Find where the given text appears and provide that cell's center as [x, y] coordinate. 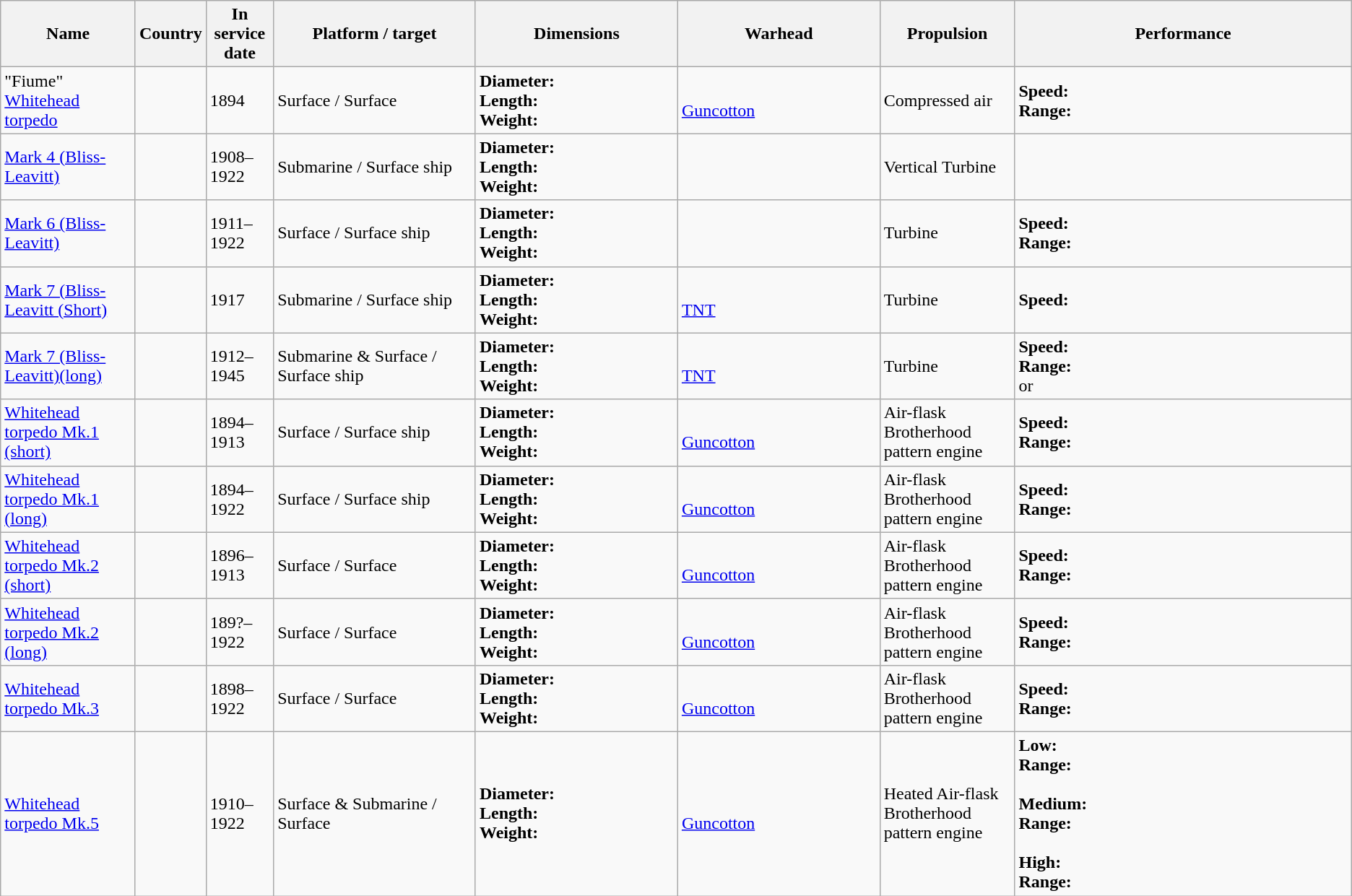
Whitehead torpedo Mk.2 (short) [68, 565]
1898–1922 [240, 698]
1908–1922 [240, 167]
1912–1945 [240, 366]
In service date [240, 34]
Heated Air-flask Brotherhood pattern engine [948, 813]
Name [68, 34]
Whitehead torpedo Mk.3 [68, 698]
Mark 7 (Bliss-Leavitt)(long) [68, 366]
Mark 6 (Bliss-Leavitt) [68, 233]
Warhead [779, 34]
Country [170, 34]
Mark 7 (Bliss-Leavitt (Short) [68, 300]
Speed: Range: or [1183, 366]
189?–1922 [240, 632]
"Fiume" Whitehead torpedo [68, 100]
1896–1913 [240, 565]
1894 [240, 100]
Dimensions [576, 34]
Vertical Turbine [948, 167]
Compressed air [948, 100]
Surface & Submarine / Surface [375, 813]
Whitehead torpedo Mk.2 (long) [68, 632]
Performance [1183, 34]
Whitehead torpedo Mk.5 [68, 813]
Speed: [1183, 300]
1917 [240, 300]
Propulsion [948, 34]
Whitehead torpedo Mk.1 (short) [68, 432]
Platform / target [375, 34]
Mark 4 (Bliss-Leavitt) [68, 167]
1910–1922 [240, 813]
1911–1922 [240, 233]
Low: Range: Medium: Range: High: Range: [1183, 813]
1894–1922 [240, 499]
Whitehead torpedo Mk.1 (long) [68, 499]
Submarine & Surface / Surface ship [375, 366]
1894–1913 [240, 432]
